Scan for the cell matching the given text and deliver its [x, y] coordinate at center. 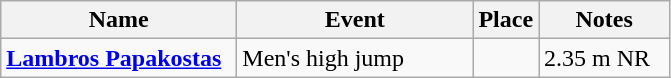
Place [506, 20]
Event [355, 20]
2.35 m NR [604, 58]
Notes [604, 20]
Men's high jump [355, 58]
Lambros Papakostas [119, 58]
Name [119, 20]
